Pinpoint the cell where the given text exists, returning its (x, y) midpoint coordinate. 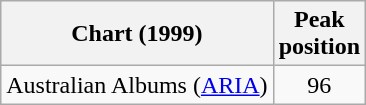
Peakposition (319, 34)
Chart (1999) (137, 34)
96 (319, 85)
Australian Albums (ARIA) (137, 85)
